Scan for the cell matching the given text and deliver its (x, y) coordinate at center. 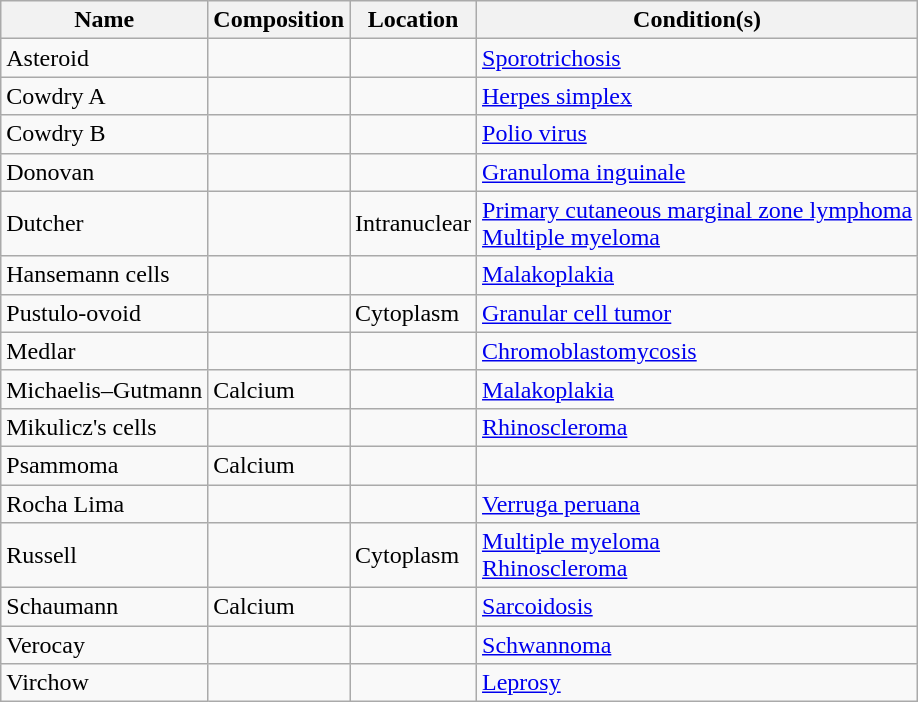
Condition(s) (698, 20)
Leprosy (698, 683)
Schaumann (104, 607)
Polio virus (698, 134)
Cowdry B (104, 134)
Cowdry A (104, 96)
Mikulicz's cells (104, 427)
Verocay (104, 645)
Sarcoidosis (698, 607)
Schwannoma (698, 645)
Location (414, 20)
Composition (279, 20)
Rocha Lima (104, 503)
Pustulo-ovoid (104, 313)
Sporotrichosis (698, 58)
Granular cell tumor (698, 313)
Medlar (104, 351)
Psammoma (104, 465)
Hansemann cells (104, 275)
Dutcher (104, 224)
Herpes simplex (698, 96)
Intranuclear (414, 224)
Chromoblastomycosis (698, 351)
Asteroid (104, 58)
Russell (104, 556)
Name (104, 20)
Rhinoscleroma (698, 427)
Multiple myelomaRhinoscleroma (698, 556)
Donovan (104, 172)
Granuloma inguinale (698, 172)
Verruga peruana (698, 503)
Primary cutaneous marginal zone lymphomaMultiple myeloma (698, 224)
Michaelis–Gutmann (104, 389)
Virchow (104, 683)
